Pinpoint the cell where the given text exists, returning its (x, y) midpoint coordinate. 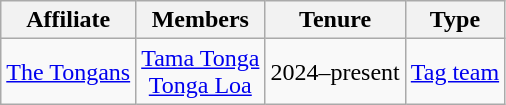
Tama TongaTonga Loa (200, 72)
Type (454, 20)
The Tongans (68, 72)
Tag team (454, 72)
2024–present (335, 72)
Affiliate (68, 20)
Members (200, 20)
Tenure (335, 20)
